Extract the [x, y] coordinate from the center of the cell holding the provided text.  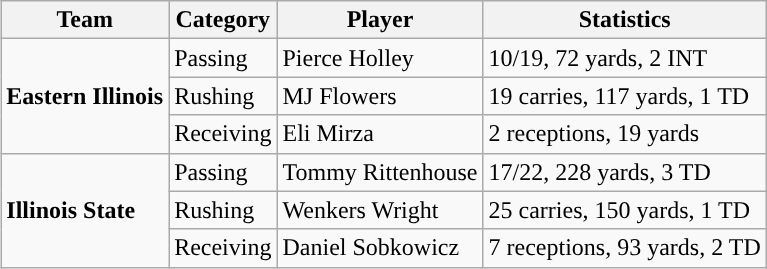
Category [223, 20]
Statistics [624, 20]
19 carries, 117 yards, 1 TD [624, 96]
Pierce Holley [380, 58]
Eli Mirza [380, 134]
Wenkers Wright [380, 210]
MJ Flowers [380, 96]
7 receptions, 93 yards, 2 TD [624, 248]
Illinois State [85, 210]
Daniel Sobkowicz [380, 248]
Tommy Rittenhouse [380, 172]
17/22, 228 yards, 3 TD [624, 172]
2 receptions, 19 yards [624, 134]
Team [85, 20]
Eastern Illinois [85, 96]
Player [380, 20]
25 carries, 150 yards, 1 TD [624, 210]
10/19, 72 yards, 2 INT [624, 58]
